Detect which cell encompasses the target text, then output its [x, y] center coordinate. 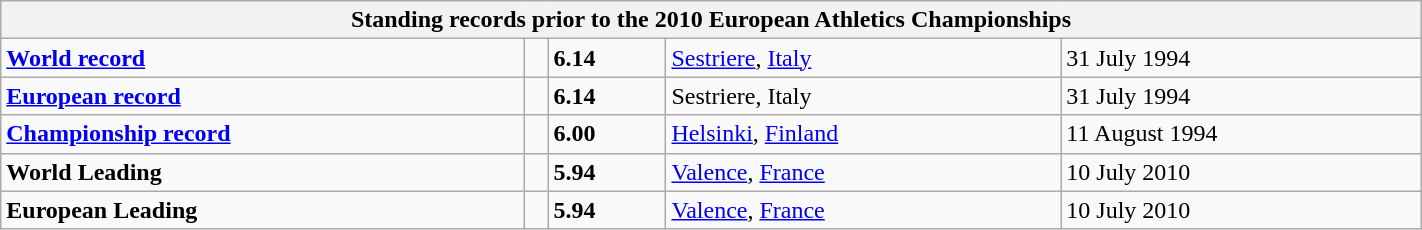
Championship record [262, 134]
6.00 [607, 134]
World Leading [262, 172]
World record [262, 58]
Standing records prior to the 2010 European Athletics Championships [711, 20]
11 August 1994 [1241, 134]
European Leading [262, 210]
European record [262, 96]
Helsinki, Finland [864, 134]
